Determine the [x, y] coordinate at the center of the cell enclosing the given text.  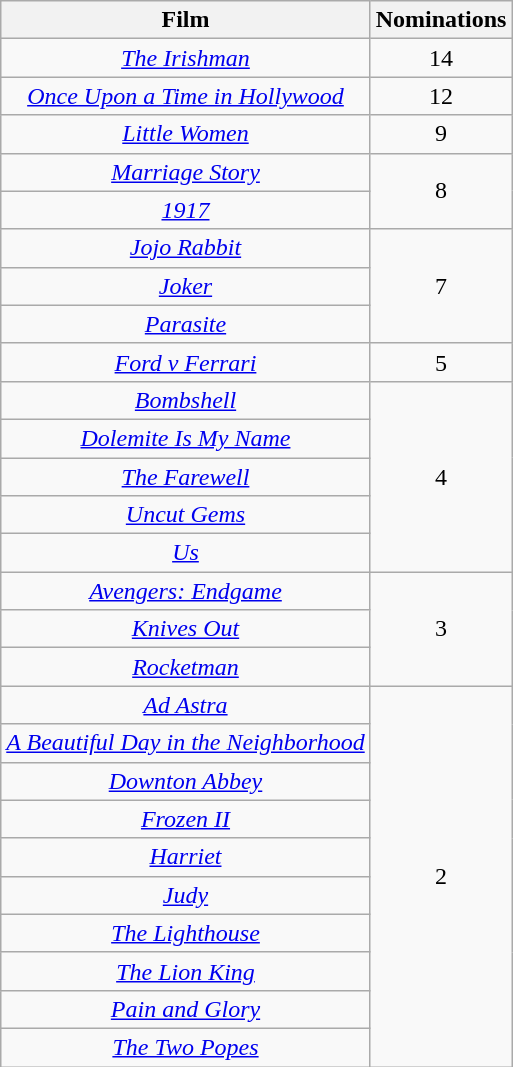
14 [441, 58]
Bombshell [186, 400]
Ford v Ferrari [186, 362]
The Irishman [186, 58]
Jojo Rabbit [186, 248]
Judy [186, 895]
Once Upon a Time in Hollywood [186, 96]
Frozen II [186, 819]
The Farewell [186, 477]
8 [441, 191]
3 [441, 629]
Downton Abbey [186, 781]
The Lighthouse [186, 933]
12 [441, 96]
Joker [186, 286]
9 [441, 134]
A Beautiful Day in the Neighborhood [186, 743]
5 [441, 362]
Knives Out [186, 629]
Dolemite Is My Name [186, 438]
4 [441, 476]
The Lion King [186, 971]
Avengers: Endgame [186, 591]
Marriage Story [186, 172]
Rocketman [186, 667]
Little Women [186, 134]
The Two Popes [186, 1047]
Nominations [441, 20]
2 [441, 876]
Harriet [186, 857]
1917 [186, 210]
Parasite [186, 324]
7 [441, 286]
Pain and Glory [186, 1009]
Uncut Gems [186, 515]
Ad Astra [186, 705]
Film [186, 20]
Us [186, 553]
